Pinpoint the cell where the given text exists, returning its (x, y) midpoint coordinate. 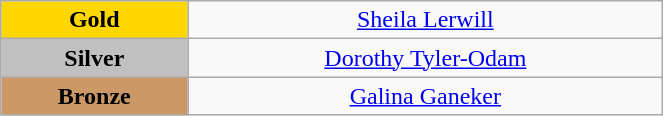
Dorothy Tyler-Odam (426, 58)
Gold (94, 20)
Galina Ganeker (426, 96)
Bronze (94, 96)
Sheila Lerwill (426, 20)
Silver (94, 58)
